Determine the (X, Y) coordinate at the center of the cell enclosing the given text.  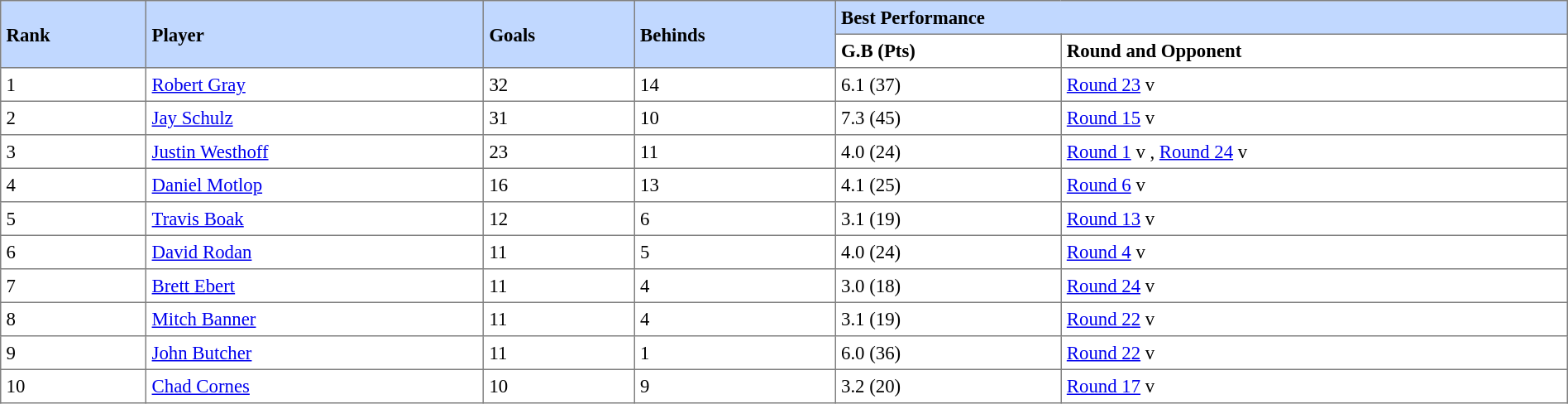
Round 24 v (1314, 286)
3 (74, 151)
13 (734, 185)
Chad Cornes (315, 386)
6.0 (36) (948, 353)
Daniel Motlop (315, 185)
Mitch Banner (315, 319)
David Rodan (315, 252)
23 (559, 151)
Best Performance (1201, 17)
Round 15 v (1314, 118)
Travis Boak (315, 219)
12 (559, 219)
14 (734, 84)
8 (74, 319)
16 (559, 185)
Round 17 v (1314, 386)
Jay Schulz (315, 118)
Round and Opponent (1314, 50)
3.2 (20) (948, 386)
John Butcher (315, 353)
Behinds (734, 35)
Brett Ebert (315, 286)
Round 1 v , Round 24 v (1314, 151)
Goals (559, 35)
7 (74, 286)
Round 4 v (1314, 252)
31 (559, 118)
2 (74, 118)
32 (559, 84)
7.3 (45) (948, 118)
Round 13 v (1314, 219)
Rank (74, 35)
6.1 (37) (948, 84)
Robert Gray (315, 84)
G.B (Pts) (948, 50)
Justin Westhoff (315, 151)
Round 23 v (1314, 84)
4.1 (25) (948, 185)
Round 6 v (1314, 185)
3.0 (18) (948, 286)
Player (315, 35)
